Extract the (x, y) coordinate from the center of the cell holding the provided text.  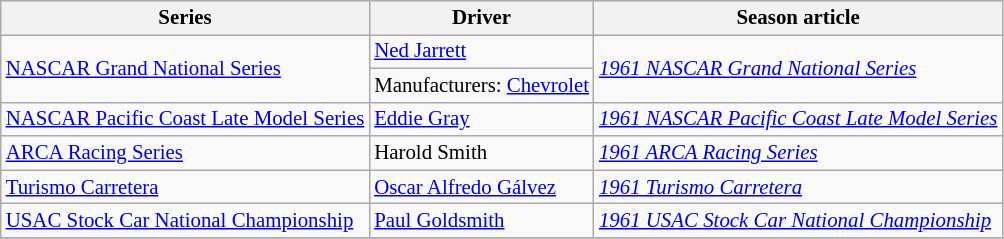
Driver (482, 18)
NASCAR Pacific Coast Late Model Series (185, 119)
1961 USAC Stock Car National Championship (798, 221)
1961 ARCA Racing Series (798, 153)
Series (185, 18)
Manufacturers: Chevrolet (482, 85)
Turismo Carretera (185, 187)
Paul Goldsmith (482, 221)
NASCAR Grand National Series (185, 68)
ARCA Racing Series (185, 153)
Eddie Gray (482, 119)
USAC Stock Car National Championship (185, 221)
1961 Turismo Carretera (798, 187)
Ned Jarrett (482, 51)
Season article (798, 18)
1961 NASCAR Grand National Series (798, 68)
Oscar Alfredo Gálvez (482, 187)
Harold Smith (482, 153)
1961 NASCAR Pacific Coast Late Model Series (798, 119)
